Pinpoint the cell where the given text exists, returning its [x, y] midpoint coordinate. 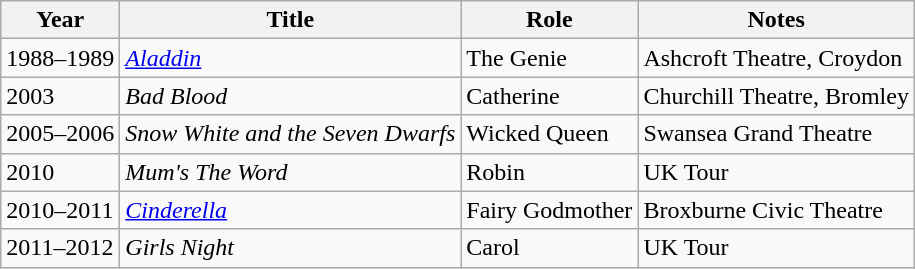
2011–2012 [60, 248]
Churchill Theatre, Bromley [776, 96]
Swansea Grand Theatre [776, 134]
Title [290, 20]
2003 [60, 96]
Notes [776, 20]
Role [550, 20]
Aladdin [290, 58]
2010 [60, 172]
Fairy Godmother [550, 210]
Ashcroft Theatre, Croydon [776, 58]
Carol [550, 248]
Cinderella [290, 210]
Mum's The Word [290, 172]
Broxburne Civic Theatre [776, 210]
The Genie [550, 58]
Bad Blood [290, 96]
Girls Night [290, 248]
Wicked Queen [550, 134]
Catherine [550, 96]
2005–2006 [60, 134]
Snow White and the Seven Dwarfs [290, 134]
Robin [550, 172]
1988–1989 [60, 58]
Year [60, 20]
2010–2011 [60, 210]
